Pinpoint the cell where the given text exists, returning its (X, Y) midpoint coordinate. 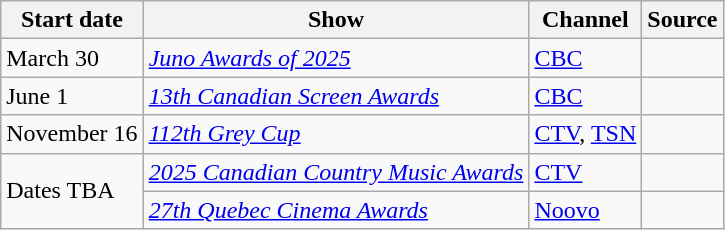
112th Grey Cup (336, 134)
Dates TBA (72, 191)
March 30 (72, 58)
Channel (586, 20)
2025 Canadian Country Music Awards (336, 172)
Start date (72, 20)
Noovo (586, 210)
CTV (586, 172)
13th Canadian Screen Awards (336, 96)
Source (682, 20)
November 16 (72, 134)
June 1 (72, 96)
Show (336, 20)
27th Quebec Cinema Awards (336, 210)
Juno Awards of 2025 (336, 58)
CTV, TSN (586, 134)
